Detect which cell encompasses the target text, then output its [X, Y] center coordinate. 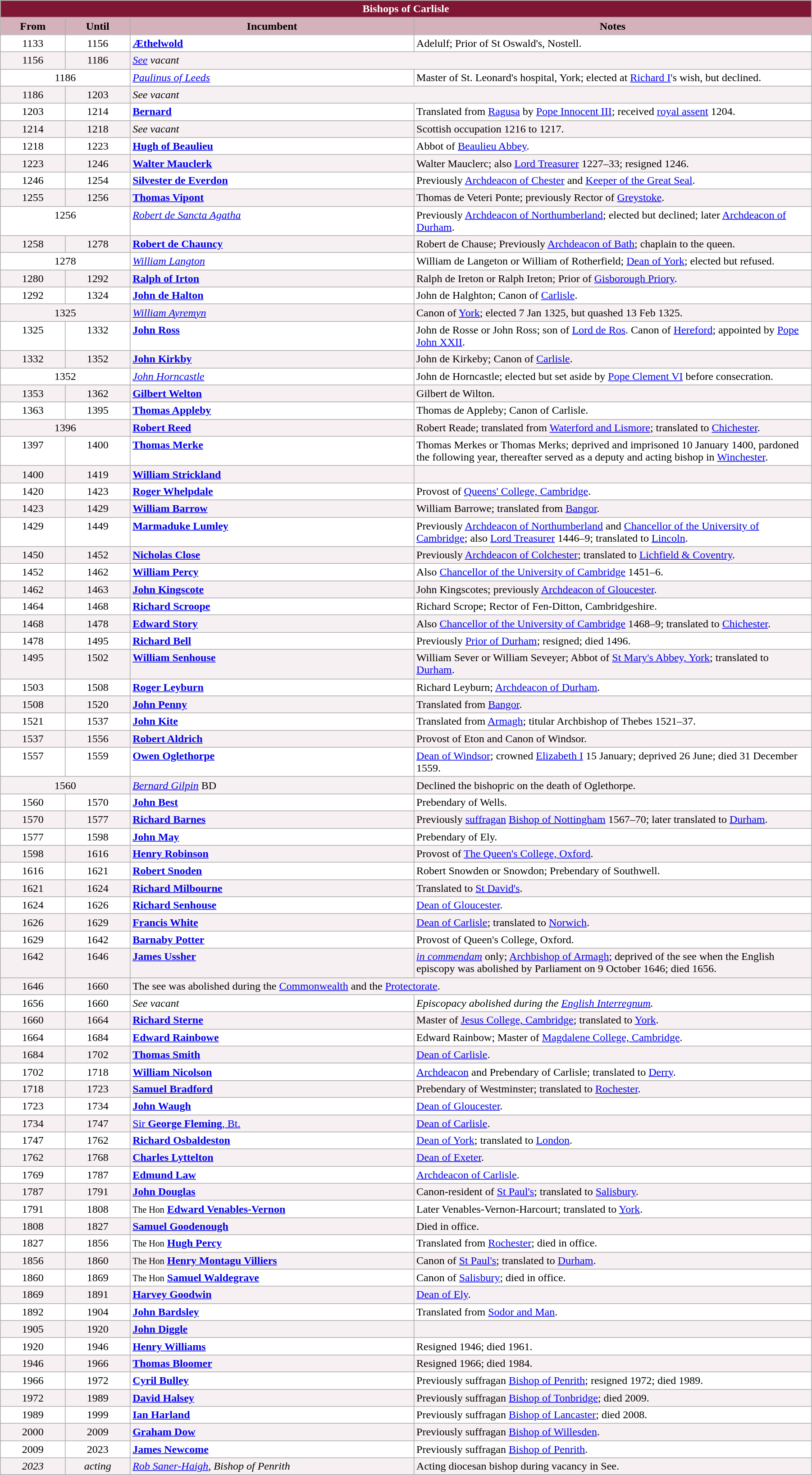
John Kingscote [272, 589]
1133 [33, 43]
Dean of Exeter. [613, 1158]
Provost of Eton and Canon of Windsor. [613, 739]
Marmaduke Lumley [272, 532]
1362 [98, 393]
John de Horncastle; elected but set aside by Pope Clement VI before consecration. [613, 376]
1464 [33, 607]
acting [98, 1466]
Thomas Bloomer [272, 1363]
in commendam only; Archbishop of Armagh; deprived of the see when the English episcopy was abolished by Parliament on 9 October 1646; died 1656. [613, 963]
Henry Williams [272, 1346]
Translated from Bangor. [613, 704]
Canon-resident of St Paul's; translated to Salisbury. [613, 1192]
Provost of The Queen's College, Oxford. [613, 854]
Also Chancellor of the University of Cambridge 1451–6. [613, 572]
1397 [33, 451]
1520 [98, 704]
1904 [98, 1312]
Master of St. Leonard's hospital, York; elected at Richard I's wish, but declined. [613, 78]
William Strickland [272, 474]
Robert de Chause; Previously Archdeacon of Bath; chaplain to the queen. [613, 244]
John de Halton [272, 296]
Previously suffragan Bishop of Penrith; resigned 1972; died 1989. [613, 1380]
Barnaby Potter [272, 940]
Nicholas Close [272, 555]
William Nicolson [272, 1072]
Archdeacon of Carlisle. [613, 1175]
The see was abolished during the Commonwealth and the Protectorate. [471, 986]
Ian Harland [272, 1415]
Robert Snowden or Snowdon; Prebendary of Southwell. [613, 871]
Previously suffragan Bishop of Willesden. [613, 1432]
Richard Senhouse [272, 905]
John de Halghton; Canon of Carlisle. [613, 296]
Previously Archdeacon of Northumberland; elected but declined; later Archdeacon of Durham. [613, 221]
Died in office. [613, 1226]
2000 [33, 1432]
1255 [33, 197]
Thomas de Veteri Ponte; previously Rector of Greystoke. [613, 197]
Robert de Sancta Agatha [272, 221]
Dean of Ely. [613, 1295]
James Newcome [272, 1449]
John Kingscotes; previously Archdeacon of Gloucester. [613, 589]
Incumbent [272, 26]
Bernard [272, 112]
Bernard Gilpin BD [272, 785]
Paulinus of Leeds [272, 78]
Edmund Law [272, 1175]
Notes [613, 26]
1258 [33, 244]
Previously Archdeacon of Colchester; translated to Lichfield & Coventry. [613, 555]
1280 [33, 279]
Roger Whelpdale [272, 491]
Dean of Carlisle; translated to Norwich. [613, 922]
Sir George Fleming, Bt. [272, 1123]
Gilbert Welton [272, 393]
1363 [33, 411]
1449 [98, 532]
Previously Archdeacon of Northumberland and Chancellor of the University of Cambridge; also Lord Treasurer 1446–9; translated to Lincoln. [613, 532]
William de Langeton or William of Rotherfield; Dean of York; elected but refused. [613, 261]
Thomas Vipont [272, 197]
1353 [33, 393]
Samuel Bradford [272, 1089]
Previously suffragan Bishop of Nottingham 1567–70; later translated to Durham. [613, 819]
Abbot of Beaulieu Abbey. [613, 146]
Richard Milbourne [272, 888]
Archdeacon and Prebendary of Carlisle; translated to Derry. [613, 1072]
John Ross [272, 336]
William Langton [272, 261]
Richard Scrope; Rector of Fen-Ditton, Cambridgeshire. [613, 607]
Canon of St Paul's; translated to Durham. [613, 1260]
Until [98, 26]
Provost of Queens' College, Cambridge. [613, 491]
William Ayremyn [272, 313]
Prebendary of Ely. [613, 837]
Robert Aldrich [272, 739]
Samuel Goodenough [272, 1226]
James Ussher [272, 963]
William Percy [272, 572]
Walter Mauclerc; also Lord Treasurer 1227–33; resigned 1246. [613, 163]
The Hon Samuel Waldegrave [272, 1278]
Canon of Salisbury; died in office. [613, 1278]
Cyril Bulley [272, 1380]
1892 [33, 1312]
Edward Rainbow; Master of Magdalene College, Cambridge. [613, 1037]
William Barrowe; translated from Bangor. [613, 508]
John Waugh [272, 1106]
1463 [98, 589]
1891 [98, 1295]
John Kite [272, 722]
Canon of York; elected 7 Jan 1325, but quashed 13 Feb 1325. [613, 313]
Ralph of Irton [272, 279]
Scottish occupation 1216 to 1217. [613, 129]
John Douglas [272, 1192]
Richard Osbaldeston [272, 1141]
Also Chancellor of the University of Cambridge 1468–9; translated to Chichester. [613, 624]
John Penny [272, 704]
Previously suffragan Bishop of Tonbridge; died 2009. [613, 1397]
The Hon Edward Venables-Vernon [272, 1209]
William Barrow [272, 508]
Hugh of Beaulieu [272, 146]
John Bardsley [272, 1312]
John Kirkby [272, 359]
Translated from Ragusa by Pope Innocent III; received royal assent 1204. [613, 112]
1324 [98, 296]
1420 [33, 491]
Roger Leyburn [272, 687]
From [33, 26]
Silvester de Everdon [272, 180]
Richard Leyburn; Archdeacon of Durham. [613, 687]
Owen Oglethorpe [272, 762]
Thomas Smith [272, 1055]
Graham Dow [272, 1432]
John Diggle [272, 1329]
Previously suffragan Bishop of Lancaster; died 2008. [613, 1415]
1502 [98, 664]
Dean of Windsor; crowned Elizabeth I 15 January; deprived 26 June; died 31 December 1559. [613, 762]
Translated from Sodor and Man. [613, 1312]
1521 [33, 722]
The Hon Henry Montagu Villiers [272, 1260]
Henry Robinson [272, 854]
John de Kirkeby; Canon of Carlisle. [613, 359]
Richard Barnes [272, 819]
Richard Bell [272, 641]
1999 [98, 1415]
Resigned 1946; died 1961. [613, 1346]
Robert Reed [272, 428]
Translated from Rochester; died in office. [613, 1243]
1768 [98, 1158]
Translated to St David's. [613, 888]
Harvey Goodwin [272, 1295]
Previously Archdeacon of Chester and Keeper of the Great Seal. [613, 180]
1556 [98, 739]
Richard Scroope [272, 607]
Episcopacy abolished during the English Interregnum. [613, 1003]
1557 [33, 762]
Robert Reade; translated from Waterford and Lismore; translated to Chichester. [613, 428]
Robert de Chauncy [272, 244]
Æthelwold [272, 43]
Gilbert de Wilton. [613, 393]
Acting diocesan bishop during vacancy in See. [613, 1466]
John Best [272, 802]
Dean of York; translated to London. [613, 1141]
1559 [98, 762]
1254 [98, 180]
Previously Prior of Durham; resigned; died 1496. [613, 641]
Thomas Merke [272, 451]
William Senhouse [272, 664]
1395 [98, 411]
1450 [33, 555]
Prebendary of Wells. [613, 802]
Charles Lyttelton [272, 1158]
1905 [33, 1329]
Ralph de Ireton or Ralph Ireton; Prior of Gisborough Priory. [613, 279]
Walter Mauclerk [272, 163]
Previously suffragan Bishop of Penrith. [613, 1449]
1419 [98, 474]
Thomas Appleby [272, 411]
Edward Rainbowe [272, 1037]
1396 [65, 428]
1656 [33, 1003]
Adelulf; Prior of St Oswald's, Nostell. [613, 43]
Richard Sterne [272, 1020]
Thomas de Appleby; Canon of Carlisle. [613, 411]
John de Rosse or John Ross; son of Lord de Ros. Canon of Hereford; appointed by Pope John XXII. [613, 336]
Master of Jesus College, Cambridge; translated to York. [613, 1020]
John Horncastle [272, 376]
The Hon Hugh Percy [272, 1243]
Robert Snoden [272, 871]
Provost of Queen's College, Oxford. [613, 940]
Resigned 1966; died 1984. [613, 1363]
1503 [33, 687]
Bishops of Carlisle [406, 9]
1769 [33, 1175]
Prebendary of Westminster; translated to Rochester. [613, 1089]
William Sever or William Seveyer; Abbot of St Mary's Abbey, York; translated to Durham. [613, 664]
Rob Saner-Haigh, Bishop of Penrith [272, 1466]
Translated from Armagh; titular Archbishop of Thebes 1521–37. [613, 722]
Later Venables-Vernon-Harcourt; translated to York. [613, 1209]
Francis White [272, 922]
John May [272, 837]
Declined the bishopric on the death of Oglethorpe. [613, 785]
Edward Story [272, 624]
David Halsey [272, 1397]
